Return the (X, Y) coordinate for the center point of the cell that contains the specified text.  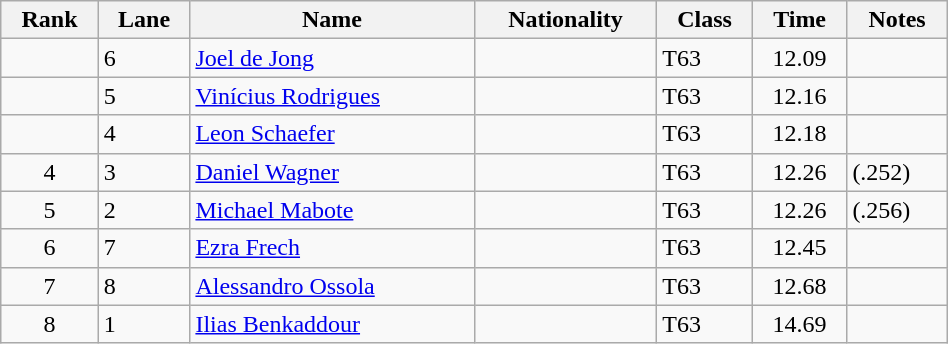
Time (800, 20)
12.09 (800, 58)
Notes (897, 20)
12.18 (800, 134)
Daniel Wagner (332, 172)
Alessandro Ossola (332, 286)
(.252) (897, 172)
Class (705, 20)
Nationality (566, 20)
Rank (50, 20)
Name (332, 20)
Vinícius Rodrigues (332, 96)
12.45 (800, 248)
3 (144, 172)
14.69 (800, 324)
(.256) (897, 210)
12.16 (800, 96)
2 (144, 210)
Lane (144, 20)
Joel de Jong (332, 58)
Ezra Frech (332, 248)
Michael Mabote (332, 210)
12.68 (800, 286)
Leon Schaefer (332, 134)
1 (144, 324)
Ilias Benkaddour (332, 324)
